Scan for the cell matching the given text and deliver its (x, y) coordinate at center. 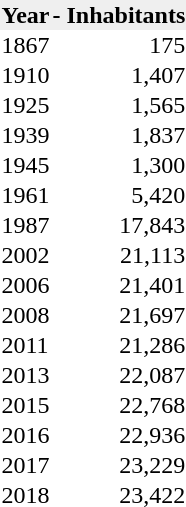
2008 (26, 315)
1945 (26, 165)
2006 (26, 285)
1867 (26, 45)
2011 (26, 345)
2015 (26, 405)
2017 (26, 465)
2002 (26, 255)
1939 (26, 135)
1961 (26, 195)
Year (26, 15)
1925 (26, 105)
1987 (26, 225)
2016 (26, 435)
2013 (26, 375)
1910 (26, 75)
